Locate the cell with the specified text and output its [X, Y] center coordinate. 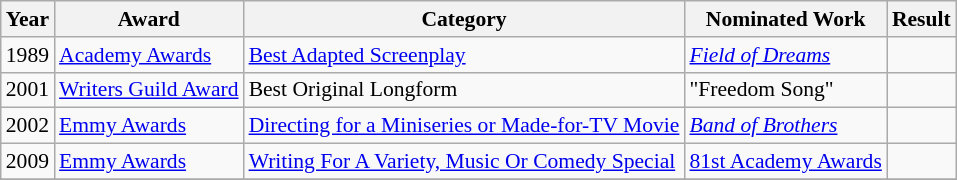
Directing for a Miniseries or Made-for-TV Movie [464, 126]
Category [464, 19]
Year [28, 19]
Band of Brothers [785, 126]
Writers Guild Award [149, 90]
Writing For A Variety, Music Or Comedy Special [464, 162]
Field of Dreams [785, 55]
Best Original Longform [464, 90]
Award [149, 19]
2009 [28, 162]
1989 [28, 55]
Best Adapted Screenplay [464, 55]
2001 [28, 90]
Result [922, 19]
Academy Awards [149, 55]
"Freedom Song" [785, 90]
2002 [28, 126]
Nominated Work [785, 19]
81st Academy Awards [785, 162]
